For the text-containing cell, return its midpoint in (x, y) coordinate format. 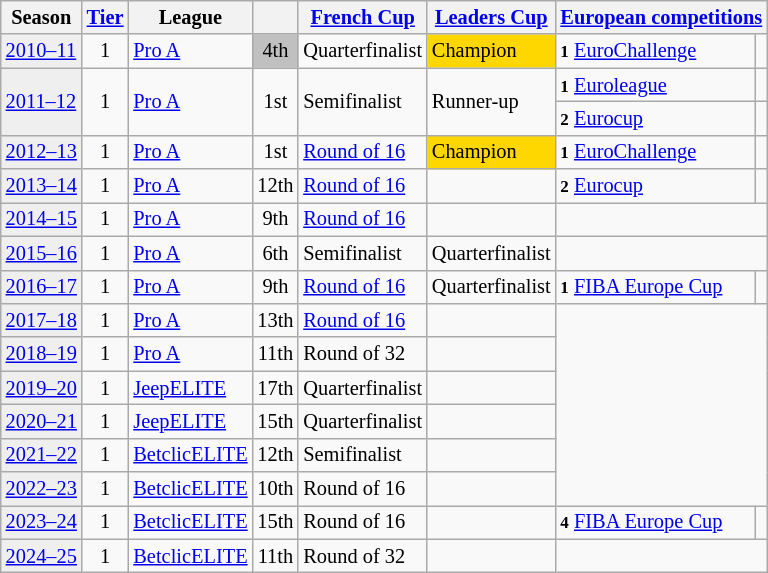
4th (275, 51)
1 FIBA Europe Cup (656, 287)
2019–20 (42, 388)
2017–18 (42, 320)
2010–11 (42, 51)
2023–24 (42, 522)
1 Euroleague (656, 85)
2014–15 (42, 219)
2013–14 (42, 186)
2020–21 (42, 421)
4 FIBA Europe Cup (656, 522)
2022–23 (42, 489)
2024–25 (42, 556)
2011–12 (42, 102)
French Cup (362, 17)
13th (275, 320)
Leaders Cup (492, 17)
2015–16 (42, 253)
2021–22 (42, 455)
League (190, 17)
2016–17 (42, 287)
10th (275, 489)
Runner-up (492, 102)
European competitions (662, 17)
2018–19 (42, 354)
Season (42, 17)
Tier (106, 17)
17th (275, 388)
6th (275, 253)
2012–13 (42, 152)
